Search for the cell housing the specified text and yield its (X, Y) center coordinate. 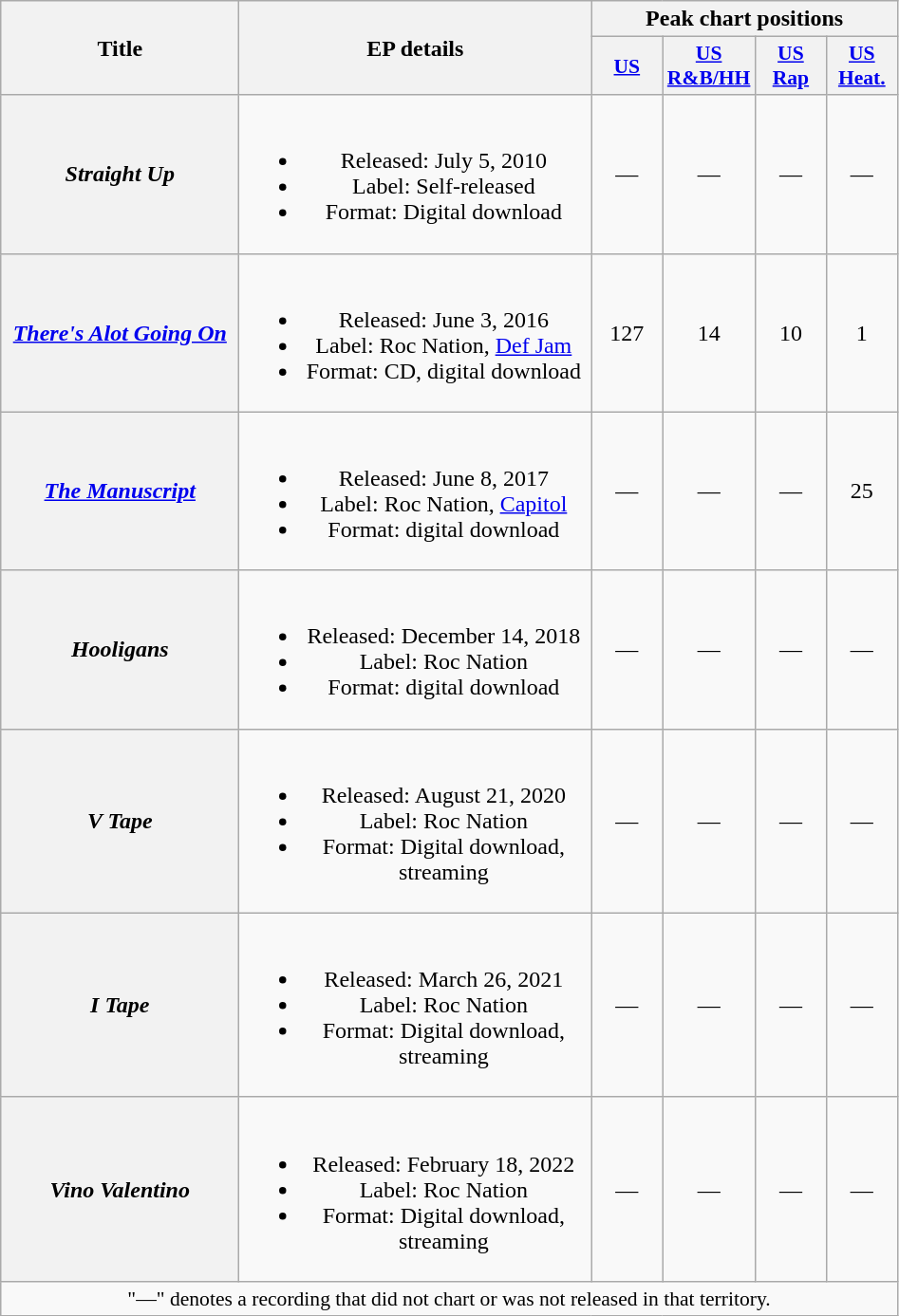
V Tape (120, 821)
Title (120, 47)
US Heat. (862, 66)
USR&B/HH (709, 66)
US Rap (790, 66)
Vino Valentino (120, 1189)
I Tape (120, 1005)
Peak chart positions (744, 19)
Released: March 26, 2021Label: Roc NationFormat: Digital download, streaming (416, 1005)
The Manuscript (120, 491)
There's Alot Going On (120, 332)
Hooligans (120, 649)
"—" denotes a recording that did not chart or was not released in that territory. (450, 1298)
EP details (416, 47)
127 (627, 332)
10 (790, 332)
Released: July 5, 2010Label: Self-releasedFormat: Digital download (416, 175)
25 (862, 491)
Straight Up (120, 175)
Released: December 14, 2018Label: Roc NationFormat: digital download (416, 649)
Released: August 21, 2020Label: Roc NationFormat: Digital download, streaming (416, 821)
1 (862, 332)
US (627, 66)
Released: June 3, 2016Label: Roc Nation, Def JamFormat: CD, digital download (416, 332)
Released: June 8, 2017Label: Roc Nation, CapitolFormat: digital download (416, 491)
14 (709, 332)
Released: February 18, 2022Label: Roc NationFormat: Digital download, streaming (416, 1189)
